Pinpoint the cell where the given text exists, returning its [x, y] midpoint coordinate. 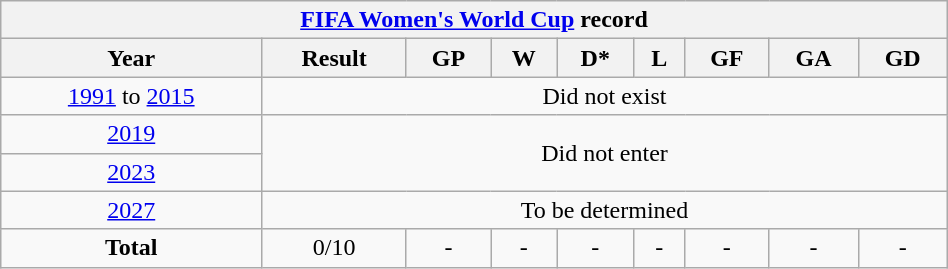
D* [596, 58]
2027 [132, 210]
GF [727, 58]
GA [814, 58]
Year [132, 58]
Result [334, 58]
Did not enter [605, 153]
To be determined [605, 210]
1991 to 2015 [132, 96]
2023 [132, 172]
GD [902, 58]
Total [132, 248]
Did not exist [605, 96]
0/10 [334, 248]
GP [448, 58]
L [660, 58]
2019 [132, 134]
FIFA Women's World Cup record [474, 20]
W [524, 58]
